Find where the given text appears and provide that cell's center as (X, Y) coordinate. 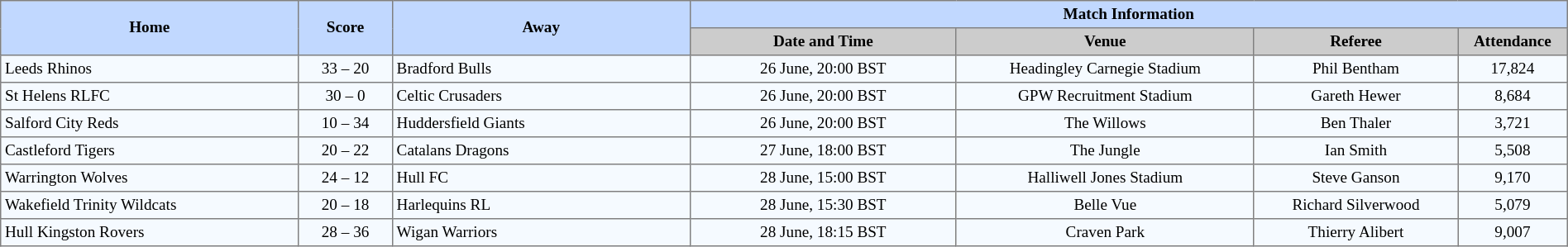
Harlequins RL (541, 205)
5,079 (1513, 205)
Bradford Bulls (541, 69)
Phil Bentham (1355, 69)
Halliwell Jones Stadium (1105, 178)
9,170 (1513, 178)
Ian Smith (1355, 150)
Salford City Reds (150, 124)
33 – 20 (346, 69)
28 – 36 (346, 233)
3,721 (1513, 124)
Catalans Dragons (541, 150)
Venue (1105, 41)
20 – 18 (346, 205)
Hull Kingston Rovers (150, 233)
Celtic Crusaders (541, 96)
17,824 (1513, 69)
Date and Time (823, 41)
Richard Silverwood (1355, 205)
Leeds Rhinos (150, 69)
Away (541, 28)
Thierry Alibert (1355, 233)
The Jungle (1105, 150)
The Willows (1105, 124)
Score (346, 28)
Castleford Tigers (150, 150)
Warrington Wolves (150, 178)
20 – 22 (346, 150)
Headingley Carnegie Stadium (1105, 69)
Home (150, 28)
Gareth Hewer (1355, 96)
28 June, 18:15 BST (823, 233)
Belle Vue (1105, 205)
8,684 (1513, 96)
Wakefield Trinity Wildcats (150, 205)
10 – 34 (346, 124)
5,508 (1513, 150)
Hull FC (541, 178)
Referee (1355, 41)
27 June, 18:00 BST (823, 150)
Huddersfield Giants (541, 124)
28 June, 15:30 BST (823, 205)
Attendance (1513, 41)
Craven Park (1105, 233)
Wigan Warriors (541, 233)
Match Information (1128, 15)
St Helens RLFC (150, 96)
Ben Thaler (1355, 124)
9,007 (1513, 233)
24 – 12 (346, 178)
GPW Recruitment Stadium (1105, 96)
Steve Ganson (1355, 178)
28 June, 15:00 BST (823, 178)
30 – 0 (346, 96)
